Determine the [x, y] coordinate at the center of the cell enclosing the given text.  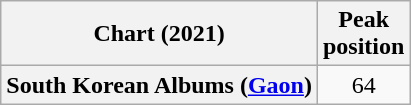
South Korean Albums (Gaon) [160, 85]
Peakposition [363, 34]
Chart (2021) [160, 34]
64 [363, 85]
